Determine the (x, y) coordinate at the center of the cell enclosing the given text.  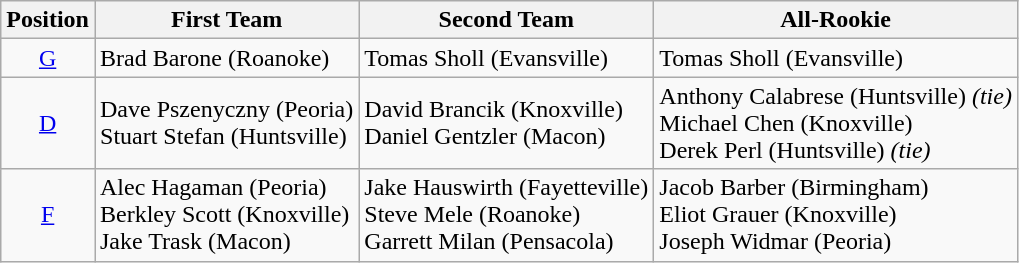
All-Rookie (836, 20)
D (48, 123)
Position (48, 20)
First Team (226, 20)
Anthony Calabrese (Huntsville) (tie)Michael Chen (Knoxville)Derek Perl (Huntsville) (tie) (836, 123)
Dave Pszenyczny (Peoria)Stuart Stefan (Huntsville) (226, 123)
Alec Hagaman (Peoria)Berkley Scott (Knoxville)Jake Trask (Macon) (226, 215)
G (48, 58)
David Brancik (Knoxville)Daniel Gentzler (Macon) (506, 123)
Jacob Barber (Birmingham)Eliot Grauer (Knoxville)Joseph Widmar (Peoria) (836, 215)
Brad Barone (Roanoke) (226, 58)
F (48, 215)
Second Team (506, 20)
Jake Hauswirth (Fayetteville)Steve Mele (Roanoke)Garrett Milan (Pensacola) (506, 215)
